Locate the cell with the specified text and output its [X, Y] center coordinate. 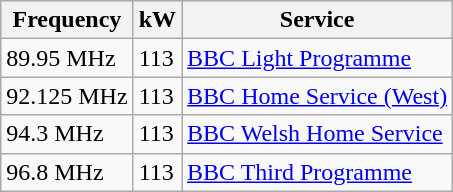
Service [318, 20]
kW [157, 20]
BBC Welsh Home Service [318, 134]
Frequency [67, 20]
BBC Third Programme [318, 172]
BBC Light Programme [318, 58]
96.8 MHz [67, 172]
94.3 MHz [67, 134]
89.95 MHz [67, 58]
BBC Home Service (West) [318, 96]
92.125 MHz [67, 96]
